Pinpoint the cell where the given text exists, returning its (x, y) midpoint coordinate. 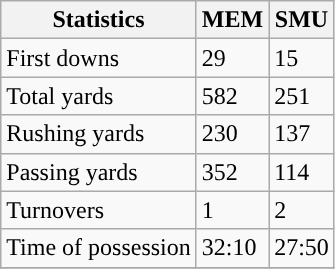
251 (302, 96)
Statistics (99, 20)
27:50 (302, 248)
Rushing yards (99, 134)
MEM (232, 20)
137 (302, 134)
Time of possession (99, 248)
1 (232, 210)
582 (232, 96)
SMU (302, 20)
Turnovers (99, 210)
Passing yards (99, 172)
352 (232, 172)
First downs (99, 58)
32:10 (232, 248)
Total yards (99, 96)
2 (302, 210)
114 (302, 172)
29 (232, 58)
15 (302, 58)
230 (232, 134)
